Find where the given text appears and provide that cell's center as (x, y) coordinate. 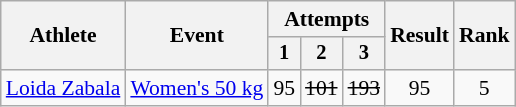
Loida Zabala (64, 88)
2 (322, 54)
101 (322, 88)
1 (284, 54)
Athlete (64, 36)
193 (364, 88)
Event (196, 36)
Result (420, 36)
5 (484, 88)
3 (364, 54)
Women's 50 kg (196, 88)
Rank (484, 36)
Attempts (326, 19)
